Pinpoint the cell where the given text exists, returning its (x, y) midpoint coordinate. 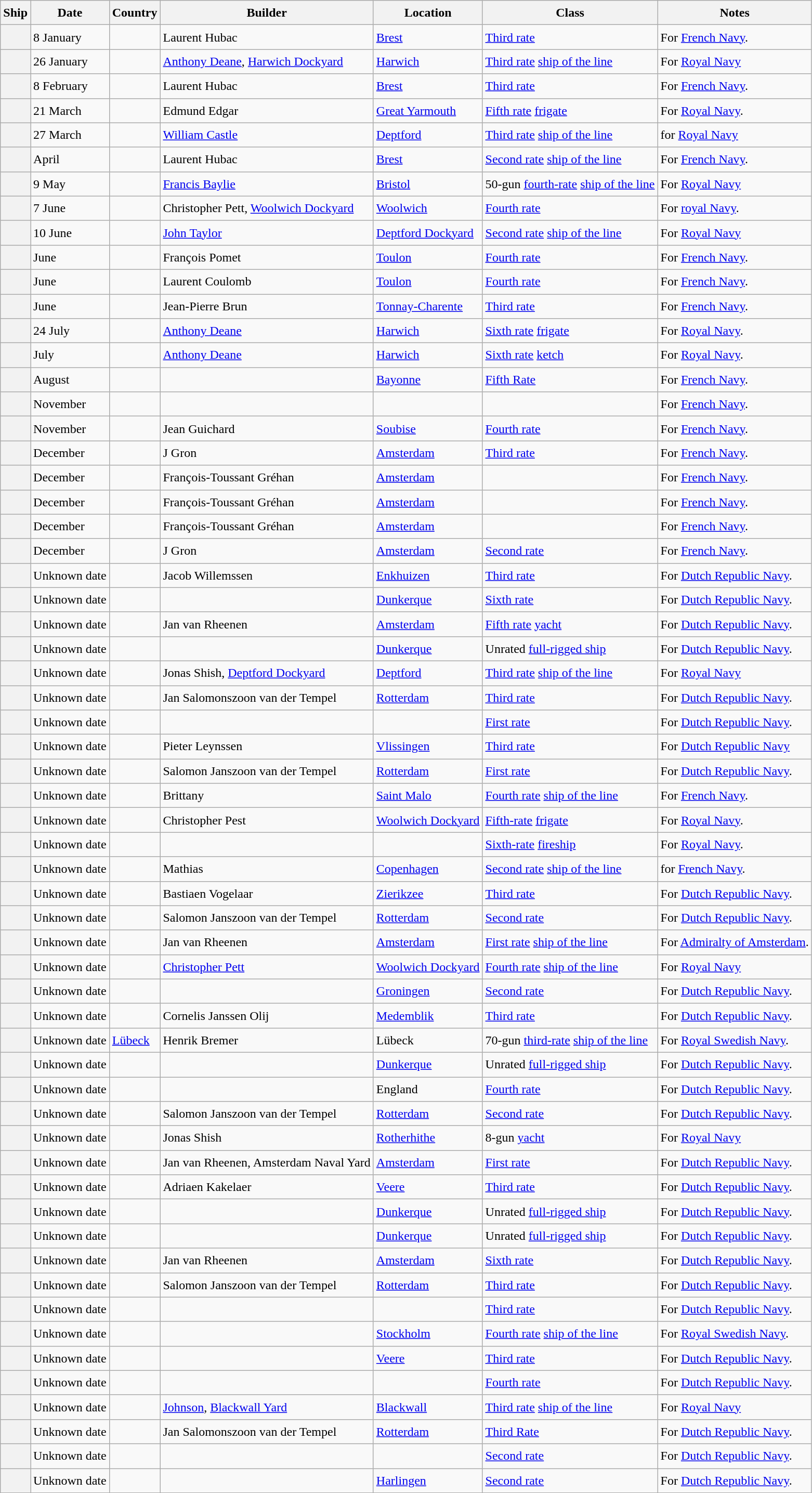
Mathias (267, 869)
John Taylor (267, 233)
for Royal Navy (735, 135)
Bristol (428, 184)
Jean Guichard (267, 428)
Great Yarmouth (428, 110)
Rotherhithe (428, 1138)
Zierikzee (428, 893)
Stockholm (428, 1334)
Johnson, Blackwall Yard (267, 1407)
Medemblik (428, 1016)
Class (570, 12)
Third Rate (570, 1432)
Groningen (428, 991)
April (70, 159)
Jan van Rheenen, Amsterdam Naval Yard (267, 1162)
August (70, 379)
26 January (70, 61)
for French Navy. (735, 869)
7 June (70, 208)
Sixth rate ketch (570, 356)
Laurent Coulomb (267, 282)
Christopher Pett (267, 967)
Woolwich (428, 208)
Jacob Willemssen (267, 575)
10 June (70, 233)
Adriaen Kakelaer (267, 1187)
9 May (70, 184)
27 March (70, 135)
Location (428, 12)
Jonas Shish (267, 1138)
For Admiralty of Amsterdam. (735, 942)
Jean-Pierre Brun (267, 307)
24 July (70, 331)
July (70, 356)
William Castle (267, 135)
Date (70, 12)
For royal Navy. (735, 208)
Bastiaen Vogelaar (267, 893)
Edmund Edgar (267, 110)
Brittany (267, 795)
Sixth-rate fireship (570, 844)
Country (135, 12)
Tonnay-Charente (428, 307)
Christopher Pett, Woolwich Dockyard (267, 208)
Fifth Rate (570, 379)
Builder (267, 12)
Copenhagen (428, 869)
Fifth rate frigate (570, 110)
Notes (735, 12)
Fifth rate yacht (570, 624)
21 March (70, 110)
50-gun fourth-rate ship of the line (570, 184)
Blackwall (428, 1407)
Cornelis Janssen Olij (267, 1016)
England (428, 1090)
Harlingen (428, 1481)
Sixth rate frigate (570, 331)
70-gun third-rate ship of the line (570, 1040)
Fifth-rate frigate (570, 820)
Enkhuizen (428, 575)
Christopher Pest (267, 820)
Soubise (428, 428)
8 January (70, 37)
Henrik Bremer (267, 1040)
Deptford Dockyard (428, 233)
8 February (70, 86)
Jonas Shish, Deptford Dockyard (267, 673)
François Pomet (267, 257)
Francis Baylie (267, 184)
For Dutch Republic Navy (735, 746)
8-gun yacht (570, 1138)
Ship (16, 12)
Bayonne (428, 379)
Pieter Leynssen (267, 746)
Anthony Deane, Harwich Dockyard (267, 61)
Vlissingen (428, 746)
First rate ship of the line (570, 942)
Saint Malo (428, 795)
